Return the [x, y] coordinate for the center point of the cell that contains the specified text.  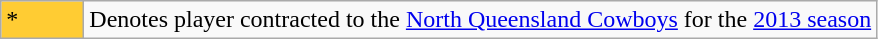
* [42, 20]
Denotes player contracted to the North Queensland Cowboys for the 2013 season [480, 20]
